Pinpoint the cell where the given text exists, returning its (x, y) midpoint coordinate. 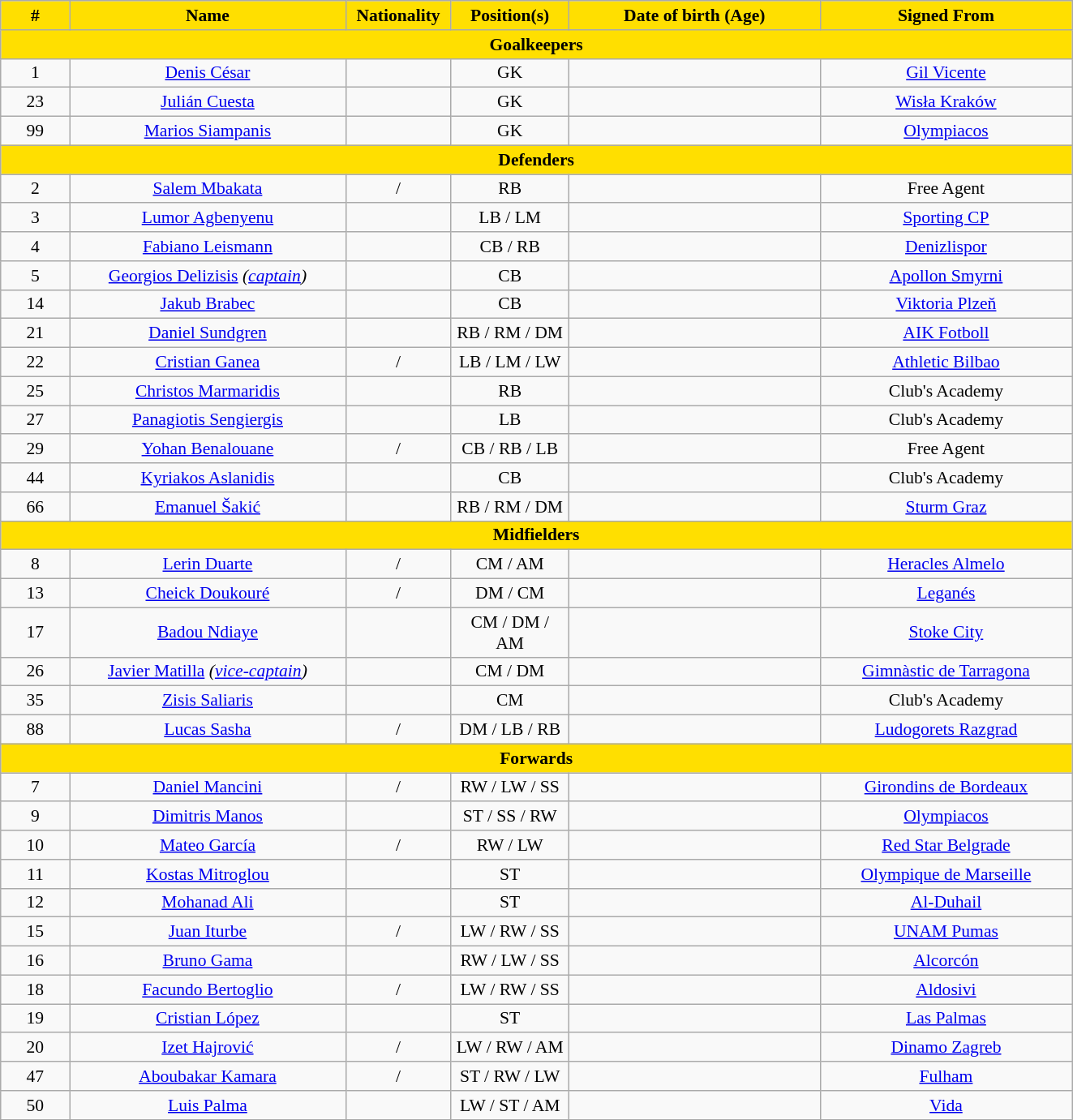
21 (36, 333)
99 (36, 131)
66 (36, 507)
Alcorcón (946, 961)
# (36, 15)
Marios Siampanis (208, 131)
Javier Matilla (vice-captain) (208, 672)
Sporting CP (946, 218)
10 (36, 845)
Bruno Gama (208, 961)
Lucas Sasha (208, 730)
Name (208, 15)
50 (36, 1105)
Jakub Brabec (208, 304)
17 (36, 633)
Girondins de Bordeaux (946, 787)
Al-Duhail (946, 903)
Kostas Mitroglou (208, 874)
12 (36, 903)
19 (36, 1019)
16 (36, 961)
Zisis Saliaris (208, 701)
Izet Hajrović (208, 1048)
Lumor Agbenyenu (208, 218)
Mateo García (208, 845)
Vida (946, 1105)
Luis Palma (208, 1105)
Midfielders (537, 535)
23 (36, 102)
Cristian Ganea (208, 363)
2 (36, 189)
LB (509, 420)
Aboubakar Kamara (208, 1076)
CM / DM / AM (509, 633)
13 (36, 594)
Dimitris Manos (208, 817)
CB / RB / LB (509, 449)
47 (36, 1076)
Red Star Belgrade (946, 845)
LW / RW / AM (509, 1048)
Georgios Delizisis (captain) (208, 276)
CM / AM (509, 564)
Julián Cuesta (208, 102)
Sturm Graz (946, 507)
Viktoria Plzeň (946, 304)
Kyriakos Aslanidis (208, 478)
Gimnàstic de Tarragona (946, 672)
CM / DM (509, 672)
CB / RB (509, 247)
15 (36, 932)
Fabiano Leismann (208, 247)
26 (36, 672)
Cristian López (208, 1019)
7 (36, 787)
Gil Vicente (946, 73)
25 (36, 391)
Defenders (537, 160)
Denis César (208, 73)
88 (36, 730)
Position(s) (509, 15)
Olympique de Marseille (946, 874)
LB / LM (509, 218)
LW / ST / AM (509, 1105)
9 (36, 817)
Daniel Mancini (208, 787)
Emanuel Šakić (208, 507)
Forwards (537, 758)
Aldosivi (946, 989)
4 (36, 247)
Athletic Bilbao (946, 363)
Signed From (946, 15)
Stoke City (946, 633)
Badou Ndiaye (208, 633)
Cheick Doukouré (208, 594)
AIK Fotboll (946, 333)
DM / CM (509, 594)
Goalkeepers (537, 45)
3 (36, 218)
5 (36, 276)
Lerin Duarte (208, 564)
44 (36, 478)
18 (36, 989)
Fulham (946, 1076)
LB / LM / LW (509, 363)
Wisła Kraków (946, 102)
CM (509, 701)
35 (36, 701)
Las Palmas (946, 1019)
RW / LW (509, 845)
20 (36, 1048)
DM / LB / RB (509, 730)
29 (36, 449)
Facundo Bertoglio (208, 989)
Date of birth (Age) (694, 15)
Salem Mbakata (208, 189)
1 (36, 73)
27 (36, 420)
Yohan Benalouane (208, 449)
UNAM Pumas (946, 932)
Juan Iturbe (208, 932)
22 (36, 363)
Dinamo Zagreb (946, 1048)
Apollon Smyrni (946, 276)
Denizlispor (946, 247)
Ludogorets Razgrad (946, 730)
Mohanad Ali (208, 903)
Leganés (946, 594)
Nationality (398, 15)
Heracles Almelo (946, 564)
14 (36, 304)
Panagiotis Sengiergis (208, 420)
ST / RW / LW (509, 1076)
11 (36, 874)
8 (36, 564)
Christos Marmaridis (208, 391)
ST / SS / RW (509, 817)
Daniel Sundgren (208, 333)
